Return (x, y) of the center of cell containing provided text 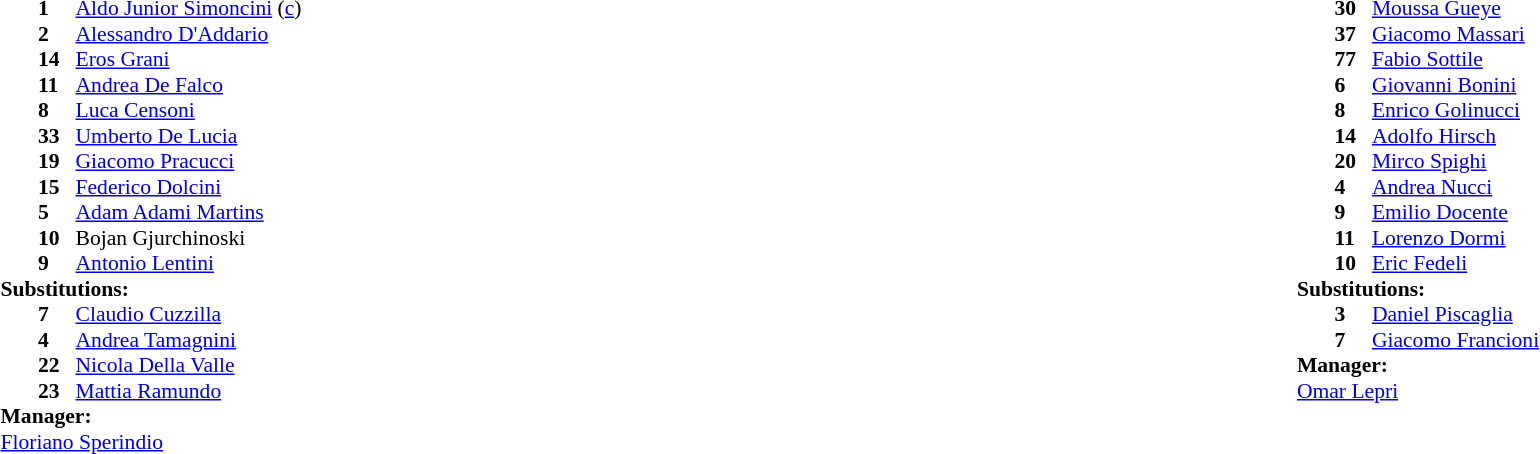
77 (1353, 59)
Eros Grani (189, 59)
Mirco Spighi (1456, 161)
23 (57, 391)
Luca Censoni (189, 111)
Lorenzo Dormi (1456, 238)
22 (57, 365)
Alessandro D'Addario (189, 34)
33 (57, 136)
Umberto De Lucia (189, 136)
Mattia Ramundo (189, 391)
Daniel Piscaglia (1456, 315)
Giacomo Massari (1456, 34)
Giacomo Francioni (1456, 340)
Emilio Docente (1456, 213)
Claudio Cuzzilla (189, 315)
2 (57, 34)
Andrea Nucci (1456, 187)
Fabio Sottile (1456, 59)
Giovanni Bonini (1456, 85)
20 (1353, 161)
19 (57, 161)
5 (57, 213)
Federico Dolcini (189, 187)
Antonio Lentini (189, 263)
Adolfo Hirsch (1456, 136)
Omar Lepri (1418, 391)
Bojan Gjurchinoski (189, 238)
Adam Adami Martins (189, 213)
3 (1353, 315)
Giacomo Pracucci (189, 161)
Andrea De Falco (189, 85)
Enrico Golinucci (1456, 111)
Nicola Della Valle (189, 365)
15 (57, 187)
37 (1353, 34)
Andrea Tamagnini (189, 340)
6 (1353, 85)
Eric Fedeli (1456, 263)
